Identify which cell holds the provided text, then report its (x, y) central coordinate. 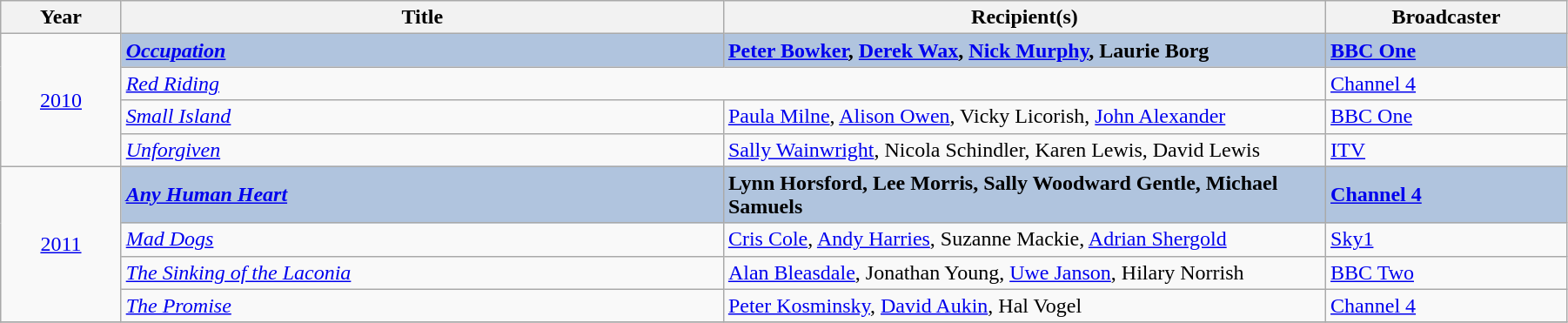
Occupation (422, 50)
Red Riding (723, 84)
Any Human Heart (422, 195)
2011 (61, 244)
Unforgiven (422, 150)
ITV (1446, 150)
The Sinking of the Laconia (422, 273)
2010 (61, 100)
The Promise (422, 306)
Paula Milne, Alison Owen, Vicky Licorish, John Alexander (1024, 117)
Peter Kosminsky, David Aukin, Hal Vogel (1024, 306)
Recipient(s) (1024, 17)
Title (422, 17)
BBC Two (1446, 273)
Cris Cole, Andy Harries, Suzanne Mackie, Adrian Shergold (1024, 239)
Mad Dogs (422, 239)
Small Island (422, 117)
Peter Bowker, Derek Wax, Nick Murphy, Laurie Borg (1024, 50)
Sky1 (1446, 239)
Sally Wainwright, Nicola Schindler, Karen Lewis, David Lewis (1024, 150)
Year (61, 17)
Broadcaster (1446, 17)
Lynn Horsford, Lee Morris, Sally Woodward Gentle, Michael Samuels (1024, 195)
Alan Bleasdale, Jonathan Young, Uwe Janson, Hilary Norrish (1024, 273)
